Find where the given text appears and provide that cell's center as [x, y] coordinate. 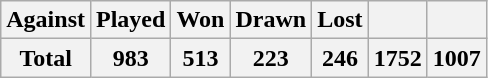
Against [46, 20]
513 [200, 58]
1007 [456, 58]
Lost [340, 20]
Played [130, 20]
246 [340, 58]
Won [200, 20]
Total [46, 58]
1752 [398, 58]
983 [130, 58]
223 [271, 58]
Drawn [271, 20]
